Search for the cell housing the specified text and yield its (x, y) center coordinate. 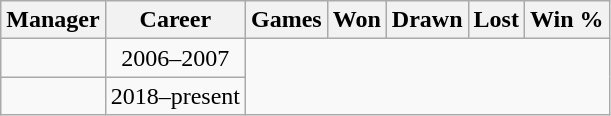
2006–2007 (175, 58)
2018–present (175, 96)
Won (356, 20)
Win % (566, 20)
Drawn (427, 20)
Games (286, 20)
Manager (53, 20)
Career (175, 20)
Lost (496, 20)
